Detect which cell encompasses the target text, then output its (x, y) center coordinate. 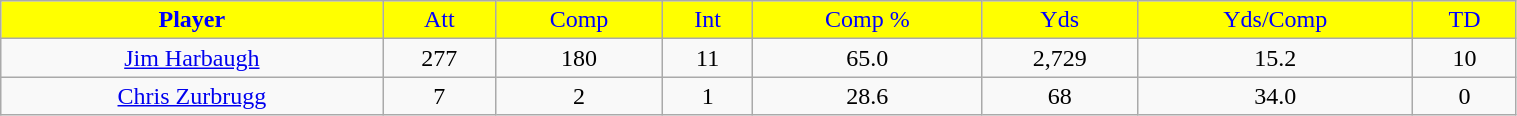
Att (440, 20)
7 (440, 96)
0 (1464, 96)
11 (707, 58)
180 (580, 58)
68 (1060, 96)
Jim Harbaugh (192, 58)
Yds/Comp (1276, 20)
10 (1464, 58)
Chris Zurbrugg (192, 96)
Player (192, 20)
15.2 (1276, 58)
Comp (580, 20)
2 (580, 96)
Yds (1060, 20)
Comp % (868, 20)
2,729 (1060, 58)
34.0 (1276, 96)
1 (707, 96)
TD (1464, 20)
28.6 (868, 96)
65.0 (868, 58)
Int (707, 20)
277 (440, 58)
